Pinpoint the cell where the given text exists, returning its [x, y] midpoint coordinate. 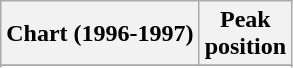
Chart (1996-1997) [100, 34]
Peakposition [245, 34]
